Scan for the cell matching the given text and deliver its (X, Y) coordinate at center. 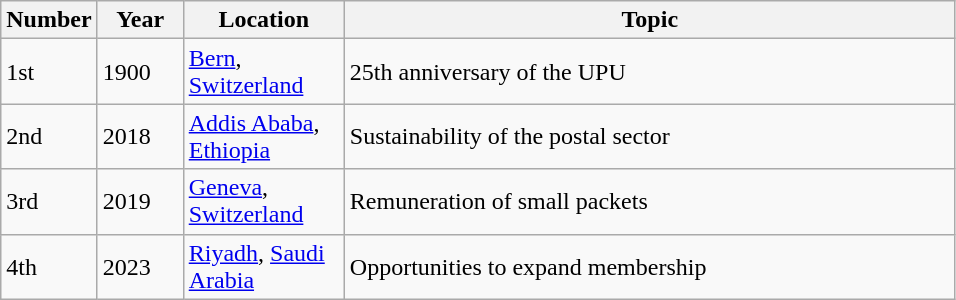
Riyadh, Saudi Arabia (264, 266)
2nd (49, 136)
Addis Ababa, Ethiopia (264, 136)
Topic (650, 20)
Number (49, 20)
Bern, Switzerland (264, 72)
Remuneration of small packets (650, 202)
25th anniversary of the UPU (650, 72)
2018 (140, 136)
2019 (140, 202)
Year (140, 20)
Opportunities to expand membership (650, 266)
3rd (49, 202)
2023 (140, 266)
Sustainability of the postal sector (650, 136)
4th (49, 266)
1900 (140, 72)
Geneva, Switzerland (264, 202)
1st (49, 72)
Location (264, 20)
